Pinpoint the cell where the given text exists, returning its [X, Y] midpoint coordinate. 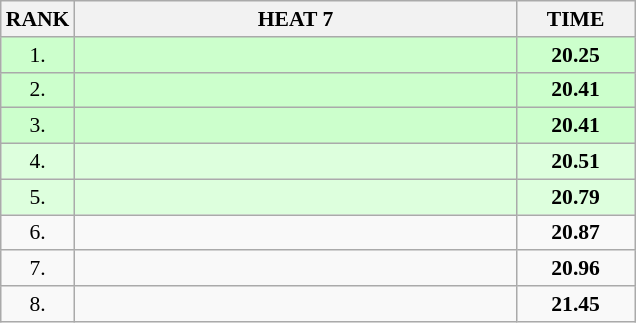
1. [38, 55]
7. [38, 269]
21.45 [576, 304]
20.51 [576, 162]
RANK [38, 19]
6. [38, 233]
5. [38, 197]
4. [38, 162]
HEAT 7 [295, 19]
8. [38, 304]
20.87 [576, 233]
20.25 [576, 55]
TIME [576, 19]
2. [38, 90]
3. [38, 126]
20.79 [576, 197]
20.96 [576, 269]
